From the cell containing the given text, extract its center point as (X, Y) coordinate. 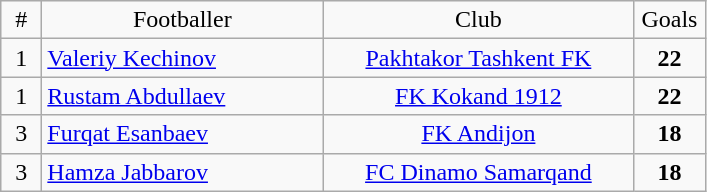
Goals (670, 20)
Hamza Jabbarov (182, 172)
Valeriy Kechinov (182, 58)
FK Andijon (478, 134)
Footballer (182, 20)
Pakhtakor Tashkent FK (478, 58)
Furqat Esanbaev (182, 134)
FC Dinamo Samarqand (478, 172)
# (22, 20)
Rustam Abdullaev (182, 96)
FK Kokand 1912 (478, 96)
Club (478, 20)
